For the text-containing cell, return its midpoint in (X, Y) coordinate format. 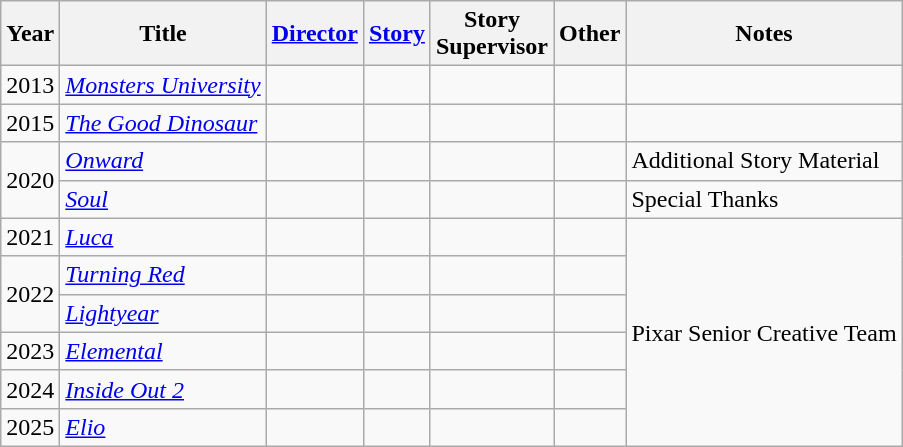
2025 (30, 427)
The Good Dinosaur (163, 123)
2013 (30, 85)
2023 (30, 351)
Notes (764, 34)
2021 (30, 237)
Elemental (163, 351)
2015 (30, 123)
StorySupervisor (492, 34)
Pixar Senior Creative Team (764, 332)
Elio (163, 427)
Onward (163, 161)
2024 (30, 389)
Inside Out 2 (163, 389)
Other (590, 34)
Title (163, 34)
Turning Red (163, 275)
2022 (30, 294)
Additional Story Material (764, 161)
Director (314, 34)
Luca (163, 237)
Year (30, 34)
Special Thanks (764, 199)
Lightyear (163, 313)
Soul (163, 199)
Monsters University (163, 85)
2020 (30, 180)
Story (396, 34)
